Return the (X, Y) coordinate for the center point of the cell that contains the specified text.  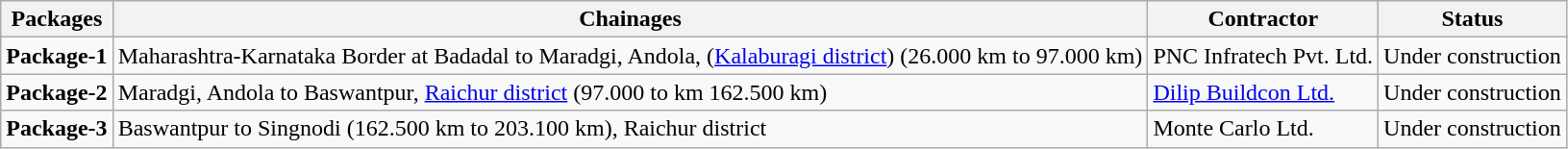
Maharashtra-Karnataka Border at Badadal to Maradgi, Andola, (Kalaburagi district) (26.000 km to 97.000 km) (631, 56)
Package-2 (57, 92)
Maradgi, Andola to Baswantpur, Raichur district (97.000 to km 162.500 km) (631, 92)
Chainages (631, 19)
Baswantpur to Singnodi (162.500 km to 203.100 km), Raichur district (631, 129)
Dilip Buildcon Ltd. (1263, 92)
Package-3 (57, 129)
Contractor (1263, 19)
Package-1 (57, 56)
Status (1473, 19)
PNC Infratech Pvt. Ltd. (1263, 56)
Packages (57, 19)
Monte Carlo Ltd. (1263, 129)
